Search for the cell housing the specified text and yield its (x, y) center coordinate. 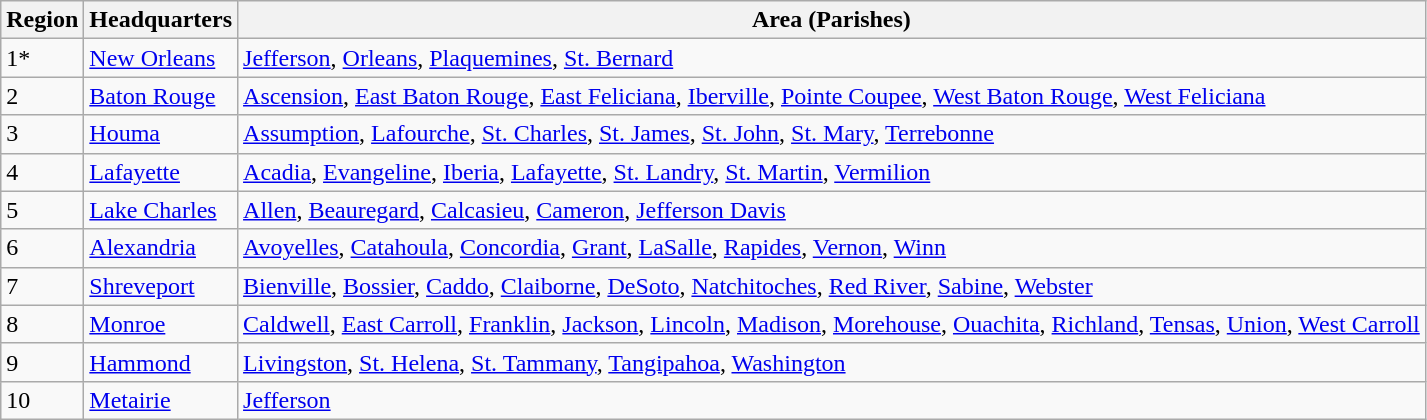
Lafayette (161, 172)
Monroe (161, 324)
4 (42, 172)
Baton Rouge (161, 96)
Avoyelles, Catahoula, Concordia, Grant, LaSalle, Rapides, Vernon, Winn (832, 248)
Region (42, 20)
7 (42, 286)
New Orleans (161, 58)
Lake Charles (161, 210)
Jefferson (832, 400)
Assumption, Lafourche, St. Charles, St. James, St. John, St. Mary, Terrebonne (832, 134)
Headquarters (161, 20)
Bienville, Bossier, Caddo, Claiborne, DeSoto, Natchitoches, Red River, Sabine, Webster (832, 286)
Hammond (161, 362)
8 (42, 324)
Allen, Beauregard, Calcasieu, Cameron, Jefferson Davis (832, 210)
Shreveport (161, 286)
9 (42, 362)
5 (42, 210)
Livingston, St. Helena, St. Tammany, Tangipahoa, Washington (832, 362)
Jefferson, Orleans, Plaquemines, St. Bernard (832, 58)
10 (42, 400)
6 (42, 248)
1* (42, 58)
Alexandria (161, 248)
2 (42, 96)
Ascension, East Baton Rouge, East Feliciana, Iberville, Pointe Coupee, West Baton Rouge, West Feliciana (832, 96)
Area (Parishes) (832, 20)
3 (42, 134)
Metairie (161, 400)
Caldwell, East Carroll, Franklin, Jackson, Lincoln, Madison, Morehouse, Ouachita, Richland, Tensas, Union, West Carroll (832, 324)
Acadia, Evangeline, Iberia, Lafayette, St. Landry, St. Martin, Vermilion (832, 172)
Houma (161, 134)
